From the cell containing the given text, extract its center point as [x, y] coordinate. 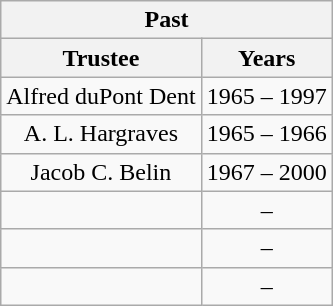
Trustee [101, 58]
Jacob C. Belin [101, 172]
1967 – 2000 [266, 172]
Alfred duPont Dent [101, 96]
Past [166, 20]
1965 – 1997 [266, 96]
Years [266, 58]
1965 – 1966 [266, 134]
A. L. Hargraves [101, 134]
